Provide the [X, Y] coordinate of the cell's center where the given text is located.  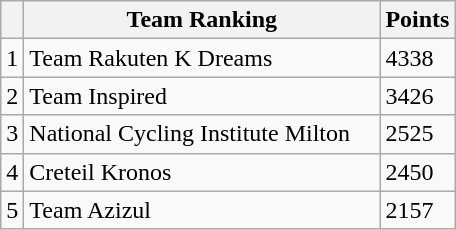
3426 [418, 96]
Team Rakuten K Dreams [202, 58]
National Cycling Institute Milton [202, 134]
5 [12, 210]
3 [12, 134]
Creteil Kronos [202, 172]
2450 [418, 172]
2 [12, 96]
2157 [418, 210]
Team Inspired [202, 96]
4338 [418, 58]
Team Azizul [202, 210]
4 [12, 172]
2525 [418, 134]
1 [12, 58]
Team Ranking [202, 20]
Points [418, 20]
